Capture the cell that displays the provided text and extract its (x, y) central coordinate. 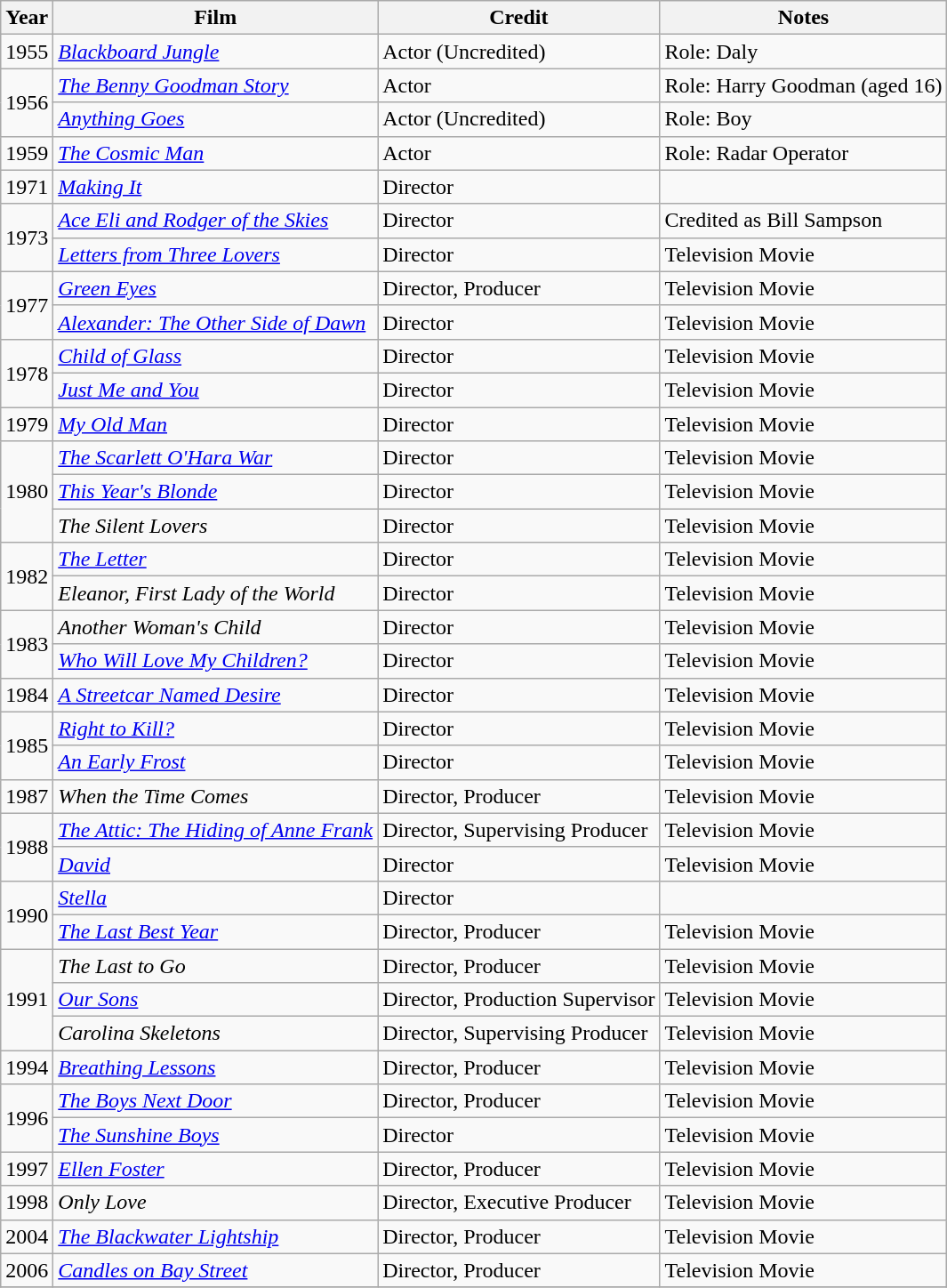
1980 (27, 492)
1998 (27, 1203)
Stella (215, 898)
1982 (27, 576)
1991 (27, 999)
Right to Kill? (215, 729)
The Blackwater Lightship (215, 1236)
The Cosmic Man (215, 153)
The Last Best Year (215, 931)
When the Time Comes (215, 796)
The Sunshine Boys (215, 1135)
Child of Glass (215, 356)
The Boys Next Door (215, 1101)
Just Me and You (215, 390)
Breathing Lessons (215, 1067)
1990 (27, 914)
Director, Executive Producer (519, 1203)
Who Will Love My Children? (215, 661)
1988 (27, 847)
1978 (27, 373)
Ace Eli and Rodger of the Skies (215, 221)
Candles on Bay Street (215, 1270)
1994 (27, 1067)
The Silent Lovers (215, 526)
1971 (27, 187)
Alexander: The Other Side of Dawn (215, 322)
Ellen Foster (215, 1169)
Role: Daly (804, 52)
1973 (27, 237)
Credit (519, 18)
1955 (27, 52)
Credited as Bill Sampson (804, 221)
1987 (27, 796)
1985 (27, 745)
Our Sons (215, 1000)
A Streetcar Named Desire (215, 695)
Another Woman's Child (215, 627)
Making It (215, 187)
2004 (27, 1236)
Film (215, 18)
2006 (27, 1270)
Notes (804, 18)
Eleanor, First Lady of the World (215, 593)
1959 (27, 153)
Director, Production Supervisor (519, 1000)
Carolina Skeletons (215, 1034)
1984 (27, 695)
1997 (27, 1169)
This Year's Blonde (215, 492)
Role: Harry Goodman (aged 16) (804, 85)
1983 (27, 644)
Letters from Three Lovers (215, 254)
Role: Boy (804, 119)
Role: Radar Operator (804, 153)
The Letter (215, 559)
David (215, 864)
Green Eyes (215, 288)
Only Love (215, 1203)
1977 (27, 305)
The Benny Goodman Story (215, 85)
Year (27, 18)
1996 (27, 1118)
The Scarlett O'Hara War (215, 458)
1956 (27, 102)
My Old Man (215, 424)
1979 (27, 424)
The Attic: The Hiding of Anne Frank (215, 830)
Blackboard Jungle (215, 52)
Anything Goes (215, 119)
The Last to Go (215, 965)
An Early Frost (215, 762)
